Detect which cell encompasses the target text, then output its (x, y) center coordinate. 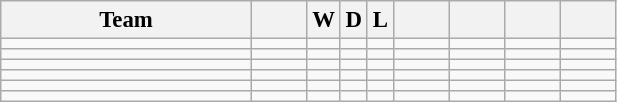
W (324, 20)
L (380, 20)
D (354, 20)
Team (126, 20)
